Determine the (X, Y) coordinate at the center of the cell enclosing the given text.  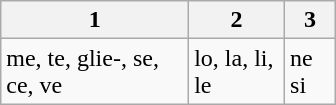
2 (237, 20)
lo, la, li, le (237, 72)
me, te, glie-, se, ce, ve (95, 72)
ne si (310, 72)
1 (95, 20)
3 (310, 20)
